Detect which cell encompasses the target text, then output its (X, Y) center coordinate. 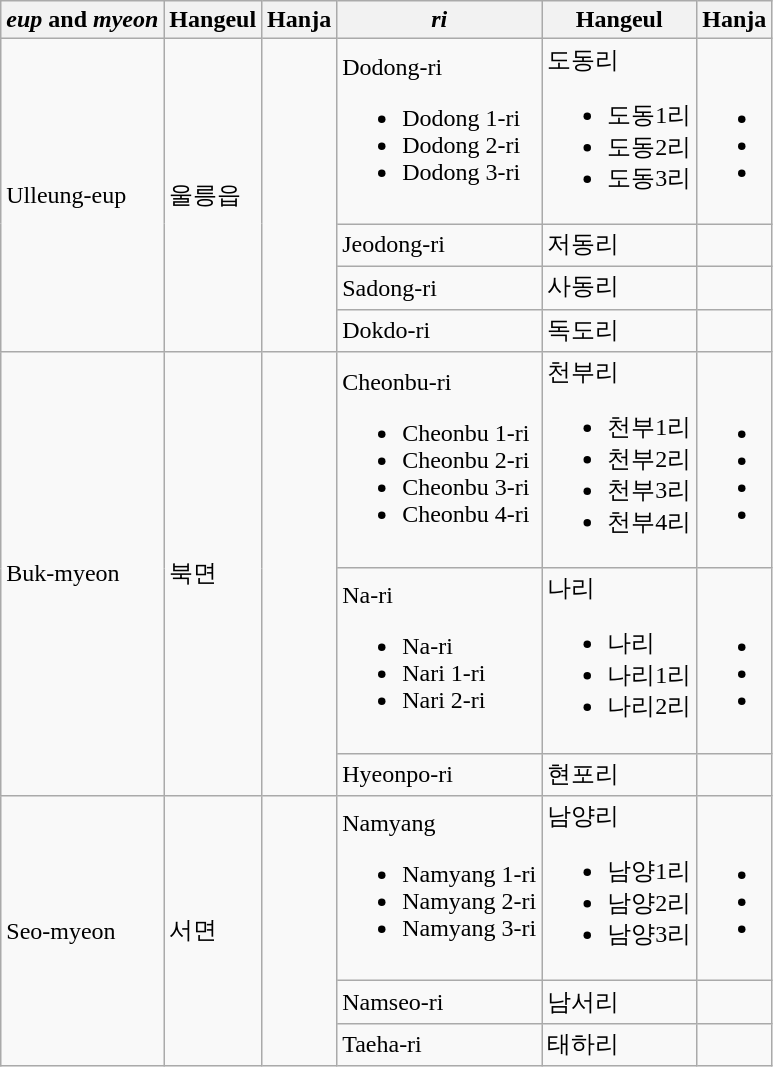
도동리도동1리도동2리도동3리 (620, 132)
Namseo-ri (440, 1002)
Sadong-ri (440, 288)
태하리 (620, 1044)
서면 (213, 931)
Jeodong-ri (440, 246)
현포리 (620, 774)
Dodong-riDodong 1-riDodong 2-riDodong 3-ri (440, 132)
eup and myeon (82, 20)
Seo-myeon (82, 931)
Ulleung-eup (82, 196)
ri (440, 20)
Na-riNa-riNari 1-riNari 2-ri (440, 660)
사동리 (620, 288)
Taeha-ri (440, 1044)
남양리남양1리남양2리남양3리 (620, 888)
Buk-myeon (82, 574)
북면 (213, 574)
Cheonbu-riCheonbu 1-riCheonbu 2-riCheonbu 3-riCheonbu 4-ri (440, 460)
울릉읍 (213, 196)
독도리 (620, 330)
남서리 (620, 1002)
Dokdo-ri (440, 330)
천부리천부1리천부2리천부3리천부4리 (620, 460)
나리나리나리1리나리2리 (620, 660)
NamyangNamyang 1-riNamyang 2-riNamyang 3-ri (440, 888)
Hyeonpo-ri (440, 774)
저동리 (620, 246)
